Search for the cell housing the specified text and yield its (x, y) center coordinate. 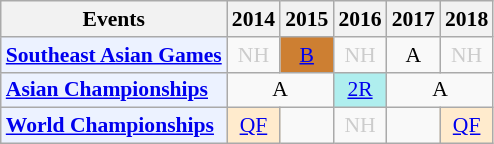
2018 (466, 19)
2017 (414, 19)
2R (360, 90)
Events (114, 19)
2014 (254, 19)
2015 (306, 19)
2016 (360, 19)
World Championships (114, 126)
Southeast Asian Games (114, 55)
Asian Championships (114, 90)
B (306, 55)
